Detect which cell encompasses the target text, then output its (X, Y) center coordinate. 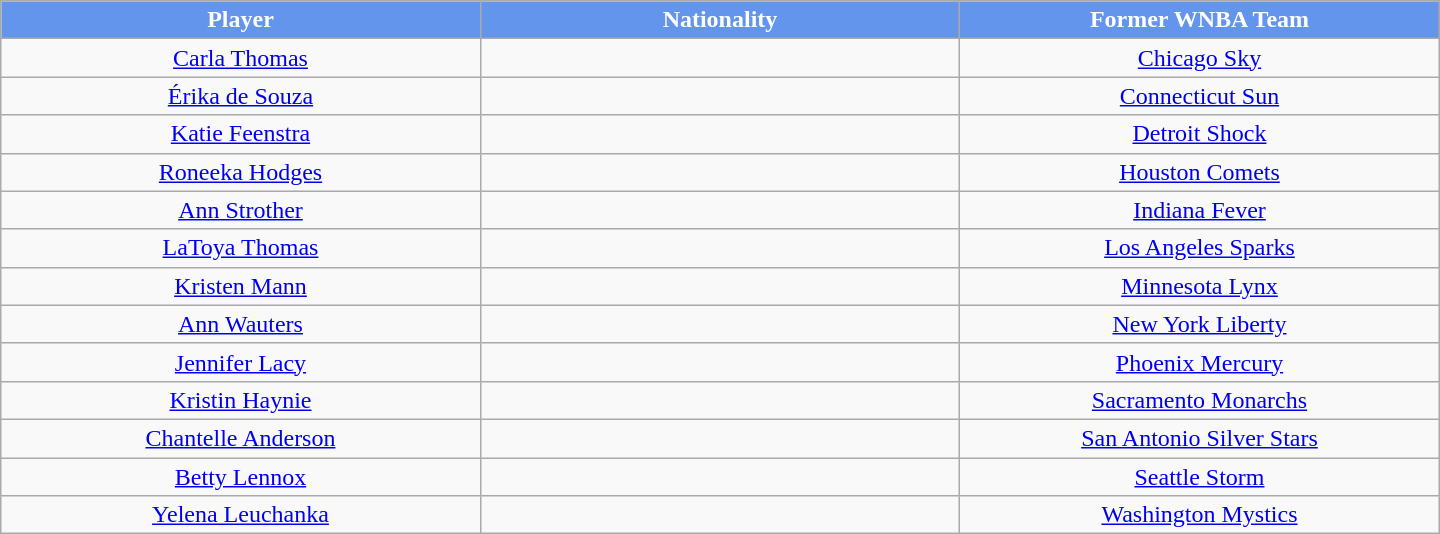
Los Angeles Sparks (1200, 248)
Roneeka Hodges (240, 172)
New York Liberty (1200, 324)
Phoenix Mercury (1200, 362)
Player (240, 20)
Washington Mystics (1200, 515)
Katie Feenstra (240, 134)
Érika de Souza (240, 96)
Minnesota Lynx (1200, 286)
Betty Lennox (240, 477)
Ann Wauters (240, 324)
Chicago Sky (1200, 58)
Carla Thomas (240, 58)
Seattle Storm (1200, 477)
Detroit Shock (1200, 134)
Indiana Fever (1200, 210)
Ann Strother (240, 210)
Jennifer Lacy (240, 362)
Yelena Leuchanka (240, 515)
Houston Comets (1200, 172)
Connecticut Sun (1200, 96)
LaToya Thomas (240, 248)
Nationality (720, 20)
Former WNBA Team (1200, 20)
Sacramento Monarchs (1200, 400)
Kristen Mann (240, 286)
San Antonio Silver Stars (1200, 438)
Kristin Haynie (240, 400)
Chantelle Anderson (240, 438)
